Pinpoint the cell where the given text exists, returning its (x, y) midpoint coordinate. 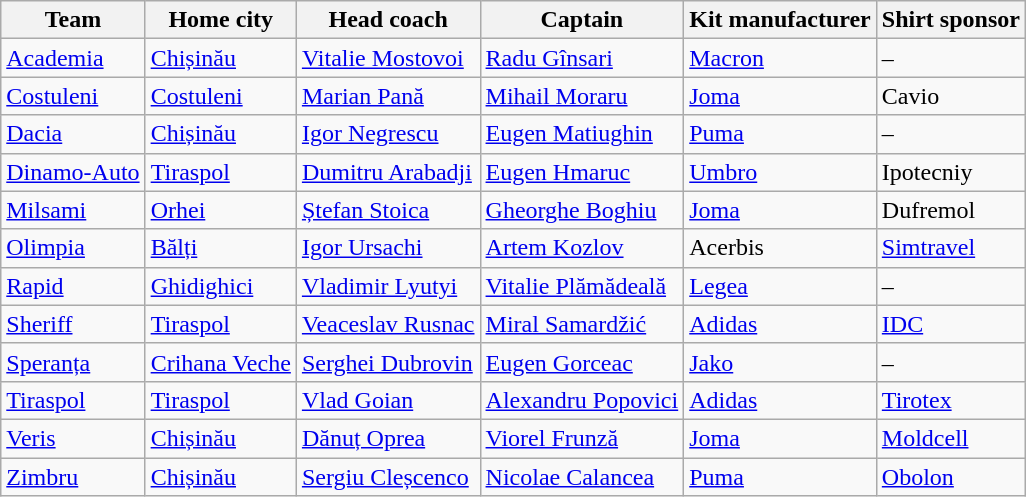
Veaceslav Rusnac (388, 324)
Viorel Frunză (582, 438)
Legea (780, 286)
Obolon (950, 477)
Vladimir Lyutyi (388, 286)
Home city (220, 20)
Simtravel (950, 248)
Alexandru Popovici (582, 400)
Sergiu Cleșcenco (388, 477)
Bălți (220, 248)
Eugen Gorceac (582, 362)
Shirt sponsor (950, 20)
Tirotex (950, 400)
Eugen Matiughin (582, 134)
Ghidighici (220, 286)
Igor Ursachi (388, 248)
Zimbru (73, 477)
Orhei (220, 210)
Rapid (73, 286)
Acerbis (780, 248)
Miral Samardžić (582, 324)
Radu Gînsari (582, 58)
Jako (780, 362)
Dănuț Oprea (388, 438)
Crihana Veche (220, 362)
Vitalie Plămădeală (582, 286)
Head coach (388, 20)
Dumitru Arabadji (388, 172)
Dufremol (950, 210)
Moldcell (950, 438)
Kit manufacturer (780, 20)
Captain (582, 20)
Marian Pană (388, 96)
Dacia (73, 134)
IDC (950, 324)
Speranța (73, 362)
Serghei Dubrovin (388, 362)
Academia (73, 58)
Gheorghe Boghiu (582, 210)
Team (73, 20)
Ștefan Stoica (388, 210)
Artem Kozlov (582, 248)
Vitalie Mostovoi (388, 58)
Veris (73, 438)
Igor Negrescu (388, 134)
Sheriff (73, 324)
Olimpia (73, 248)
Nicolae Calancea (582, 477)
Dinamo-Auto (73, 172)
Ipotecniy (950, 172)
Macron (780, 58)
Vlad Goian (388, 400)
Umbro (780, 172)
Mihail Moraru (582, 96)
Eugen Hmaruc (582, 172)
Cavio (950, 96)
Milsami (73, 210)
